Determine the (X, Y) coordinate at the center of the cell enclosing the given text.  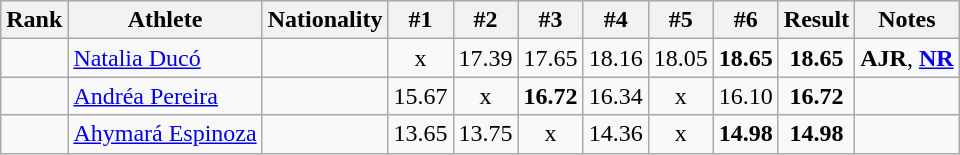
AJR, NR (907, 58)
13.65 (420, 134)
14.36 (616, 134)
#3 (550, 20)
Result (816, 20)
#5 (680, 20)
Andréa Pereira (165, 96)
Athlete (165, 20)
17.65 (550, 58)
Notes (907, 20)
#6 (746, 20)
#2 (486, 20)
15.67 (420, 96)
18.05 (680, 58)
16.10 (746, 96)
13.75 (486, 134)
Nationality (325, 20)
18.16 (616, 58)
Rank (34, 20)
#4 (616, 20)
Ahymará Espinoza (165, 134)
17.39 (486, 58)
Natalia Ducó (165, 58)
16.34 (616, 96)
#1 (420, 20)
